Return [X, Y] of the center of cell containing provided text 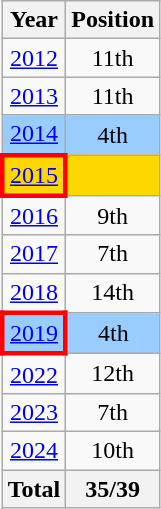
2012 [34, 58]
35/39 [113, 489]
2019 [34, 334]
Year [34, 20]
2013 [34, 96]
2015 [34, 174]
9th [113, 216]
14th [113, 293]
Position [113, 20]
12th [113, 374]
2016 [34, 216]
Total [34, 489]
2024 [34, 450]
2022 [34, 374]
10th [113, 450]
2017 [34, 254]
2023 [34, 412]
2018 [34, 293]
2014 [34, 135]
